Pinpoint the cell where the given text exists, returning its [X, Y] midpoint coordinate. 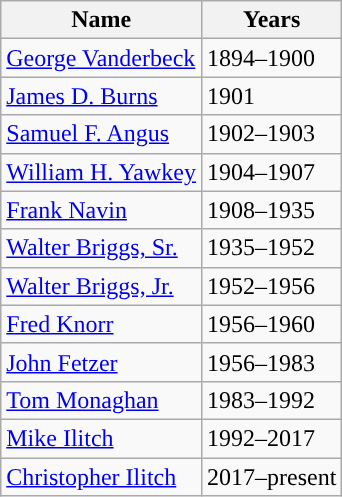
1894–1900 [272, 58]
2017–present [272, 477]
John Fetzer [102, 362]
Frank Navin [102, 210]
James D. Burns [102, 96]
1952–1956 [272, 286]
Mike Ilitch [102, 438]
Tom Monaghan [102, 400]
1983–1992 [272, 400]
Samuel F. Angus [102, 134]
Name [102, 20]
Walter Briggs, Sr. [102, 248]
1908–1935 [272, 210]
Walter Briggs, Jr. [102, 286]
1956–1983 [272, 362]
Christopher Ilitch [102, 477]
William H. Yawkey [102, 172]
1992–2017 [272, 438]
Years [272, 20]
1904–1907 [272, 172]
1902–1903 [272, 134]
Fred Knorr [102, 324]
1901 [272, 96]
George Vanderbeck [102, 58]
1956–1960 [272, 324]
1935–1952 [272, 248]
